Determine the (x, y) coordinate at the center of the cell enclosing the given text.  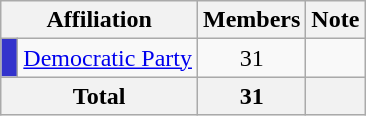
Total (100, 96)
Affiliation (100, 20)
Members (251, 20)
Note (336, 20)
Democratic Party (108, 58)
